Return [X, Y] of the center of cell containing provided text 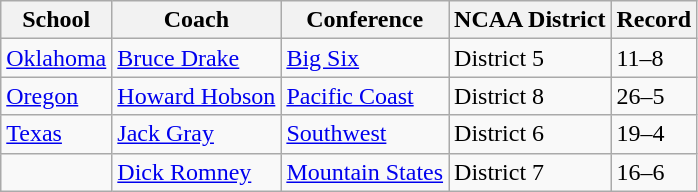
19–4 [654, 134]
School [56, 20]
Mountain States [365, 172]
Dick Romney [196, 172]
11–8 [654, 58]
Southwest [365, 134]
District 7 [530, 172]
26–5 [654, 96]
Conference [365, 20]
Pacific Coast [365, 96]
Record [654, 20]
District 5 [530, 58]
Big Six [365, 58]
Oklahoma [56, 58]
Bruce Drake [196, 58]
District 8 [530, 96]
Howard Hobson [196, 96]
Oregon [56, 96]
Jack Gray [196, 134]
Coach [196, 20]
NCAA District [530, 20]
District 6 [530, 134]
16–6 [654, 172]
Texas [56, 134]
